Pinpoint the cell where the given text exists, returning its (X, Y) midpoint coordinate. 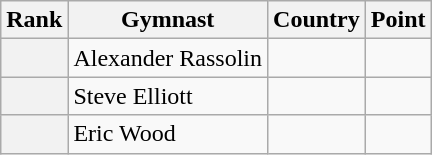
Eric Wood (168, 134)
Gymnast (168, 20)
Point (398, 20)
Country (317, 20)
Steve Elliott (168, 96)
Alexander Rassolin (168, 58)
Rank (34, 20)
